Return (X, Y) of the center of cell containing provided text 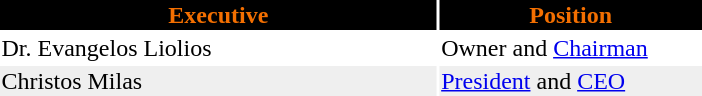
President and CEO (571, 81)
Executive (218, 15)
Position (571, 15)
Owner and Chairman (571, 48)
Christos Milas (218, 81)
Dr. Evangelos Liolios (218, 48)
